Capture the cell that displays the provided text and extract its [x, y] central coordinate. 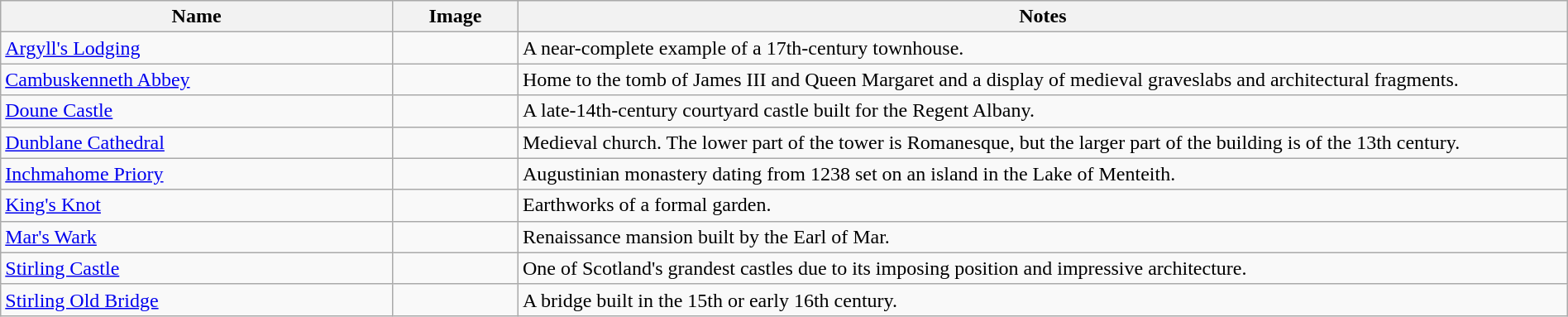
Earthworks of a formal garden. [1042, 205]
A late-14th-century courtyard castle built for the Regent Albany. [1042, 111]
Stirling Castle [197, 268]
One of Scotland's grandest castles due to its imposing position and impressive architecture. [1042, 268]
Medieval church. The lower part of the tower is Romanesque, but the larger part of the building is of the 13th century. [1042, 142]
A bridge built in the 15th or early 16th century. [1042, 300]
Augustinian monastery dating from 1238 set on an island in the Lake of Menteith. [1042, 174]
Notes [1042, 17]
Mar's Wark [197, 237]
Doune Castle [197, 111]
Stirling Old Bridge [197, 300]
A near-complete example of a 17th-century townhouse. [1042, 48]
Cambuskenneth Abbey [197, 79]
Home to the tomb of James III and Queen Margaret and a display of medieval graveslabs and architectural fragments. [1042, 79]
Inchmahome Priory [197, 174]
King's Knot [197, 205]
Dunblane Cathedral [197, 142]
Name [197, 17]
Renaissance mansion built by the Earl of Mar. [1042, 237]
Argyll's Lodging [197, 48]
Image [455, 17]
